Pinpoint the cell where the given text exists, returning its (x, y) midpoint coordinate. 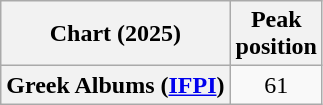
Peakposition (276, 34)
Greek Albums (IFPI) (116, 85)
Chart (2025) (116, 34)
61 (276, 85)
